From the cell containing the given text, extract its center point as [X, Y] coordinate. 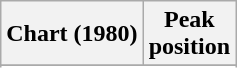
Peakposition [189, 34]
Chart (1980) [72, 34]
